Return [X, Y] of the center of cell containing provided text 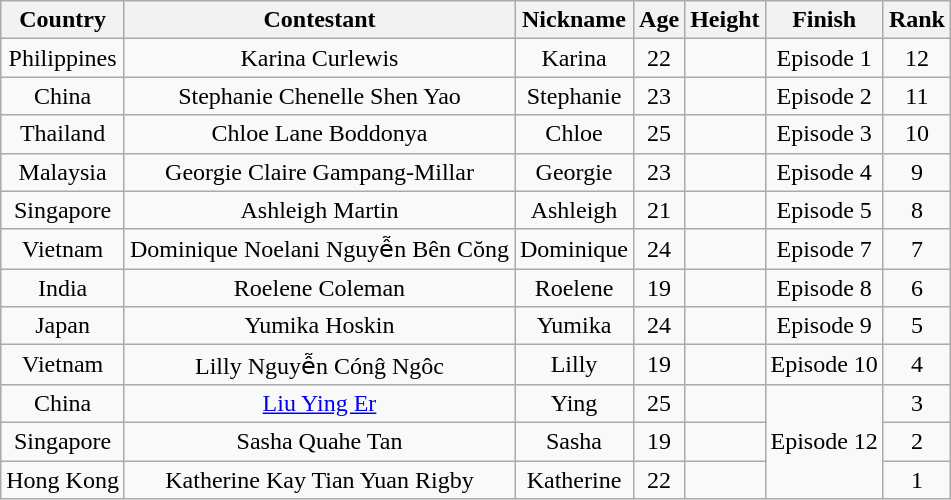
Japan [63, 326]
Ying [574, 403]
Height [725, 20]
Episode 10 [824, 365]
Dominique [574, 249]
Georgie Claire Gampang-Millar [319, 172]
Age [660, 20]
Episode 2 [824, 96]
4 [916, 365]
India [63, 288]
Yumika [574, 326]
Yumika Hoskin [319, 326]
2 [916, 441]
Episode 5 [824, 210]
Karina [574, 58]
Philippines [63, 58]
Episode 12 [824, 441]
Nickname [574, 20]
Episode 3 [824, 134]
Thailand [63, 134]
Hong Kong [63, 479]
Ashleigh [574, 210]
Finish [824, 20]
Georgie [574, 172]
9 [916, 172]
6 [916, 288]
Ashleigh Martin [319, 210]
12 [916, 58]
Liu Ying Er [319, 403]
Episode 4 [824, 172]
Malaysia [63, 172]
Episode 7 [824, 249]
10 [916, 134]
Stephanie Chenelle Shen Yao [319, 96]
Sasha [574, 441]
11 [916, 96]
5 [916, 326]
Dominique Noelani Nguyễn Bên Cŏng [319, 249]
8 [916, 210]
Roelene [574, 288]
Lilly [574, 365]
Chloe [574, 134]
Contestant [319, 20]
7 [916, 249]
Roelene Coleman [319, 288]
Episode 9 [824, 326]
Episode 1 [824, 58]
Chloe Lane Boddonya [319, 134]
Rank [916, 20]
21 [660, 210]
Country [63, 20]
Katherine Kay Tian Yuan Rigby [319, 479]
1 [916, 479]
Stephanie [574, 96]
Sasha Quahe Tan [319, 441]
Katherine [574, 479]
3 [916, 403]
Episode 8 [824, 288]
Lilly Nguyễn Cónĝ Ngôc [319, 365]
Karina Curlewis [319, 58]
